Return the (X, Y) coordinate for the center point of the cell that contains the specified text.  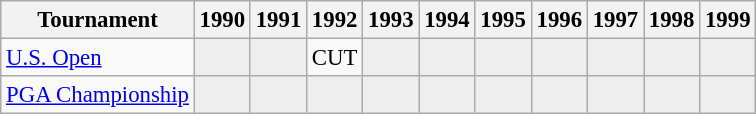
U.S. Open (98, 58)
1997 (615, 20)
CUT (335, 58)
Tournament (98, 20)
1990 (222, 20)
1999 (728, 20)
1996 (559, 20)
PGA Championship (98, 95)
1994 (447, 20)
1995 (503, 20)
1992 (335, 20)
1991 (278, 20)
1993 (391, 20)
1998 (672, 20)
